From the cell containing the given text, extract its center point as [X, Y] coordinate. 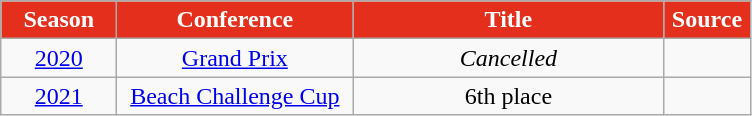
Title [508, 20]
2020 [59, 58]
Beach Challenge Cup [235, 96]
Conference [235, 20]
2021 [59, 96]
Source [707, 20]
Cancelled [508, 58]
6th place [508, 96]
Season [59, 20]
Grand Prix [235, 58]
